Return the [x, y] coordinate for the center point of the cell that contains the specified text.  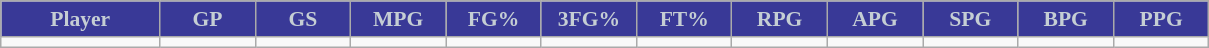
GS [302, 19]
RPG [780, 19]
3FG% [588, 19]
FT% [684, 19]
GP [208, 19]
MPG [398, 19]
APG [874, 19]
PPG [1161, 19]
BPG [1066, 19]
Player [80, 19]
SPG [970, 19]
FG% [494, 19]
